Scan for the cell matching the given text and deliver its [x, y] coordinate at center. 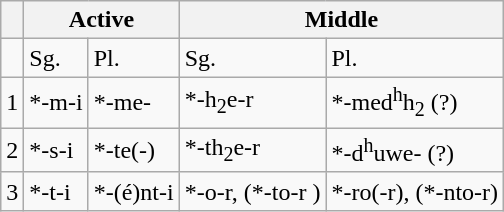
*-(é)nt-i [134, 191]
Middle [341, 20]
*-m-i [56, 102]
*-o-r, (*-to-r ) [252, 191]
2 [12, 150]
*-h2e-r [252, 102]
*-te(-) [134, 150]
*-t-i [56, 191]
*-s-i [56, 150]
*-th2e-r [252, 150]
*-ro(-r), (*-nto-r) [415, 191]
3 [12, 191]
*-dhuwe- (?) [415, 150]
1 [12, 102]
Active [102, 20]
*-me- [134, 102]
*-medhh2 (?) [415, 102]
